Locate the cell with the specified text and output its [X, Y] center coordinate. 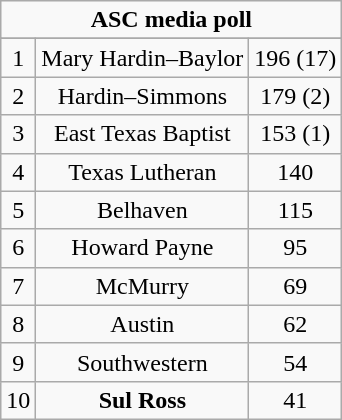
95 [296, 248]
Howard Payne [142, 248]
Southwestern [142, 362]
62 [296, 324]
41 [296, 400]
179 (2) [296, 96]
140 [296, 172]
East Texas Baptist [142, 134]
7 [18, 286]
8 [18, 324]
115 [296, 210]
ASC media poll [172, 20]
9 [18, 362]
3 [18, 134]
6 [18, 248]
5 [18, 210]
Sul Ross [142, 400]
Texas Lutheran [142, 172]
1 [18, 58]
153 (1) [296, 134]
Belhaven [142, 210]
McMurry [142, 286]
2 [18, 96]
10 [18, 400]
4 [18, 172]
69 [296, 286]
Hardin–Simmons [142, 96]
Mary Hardin–Baylor [142, 58]
Austin [142, 324]
196 (17) [296, 58]
54 [296, 362]
